Find where the given text appears and provide that cell's center as [x, y] coordinate. 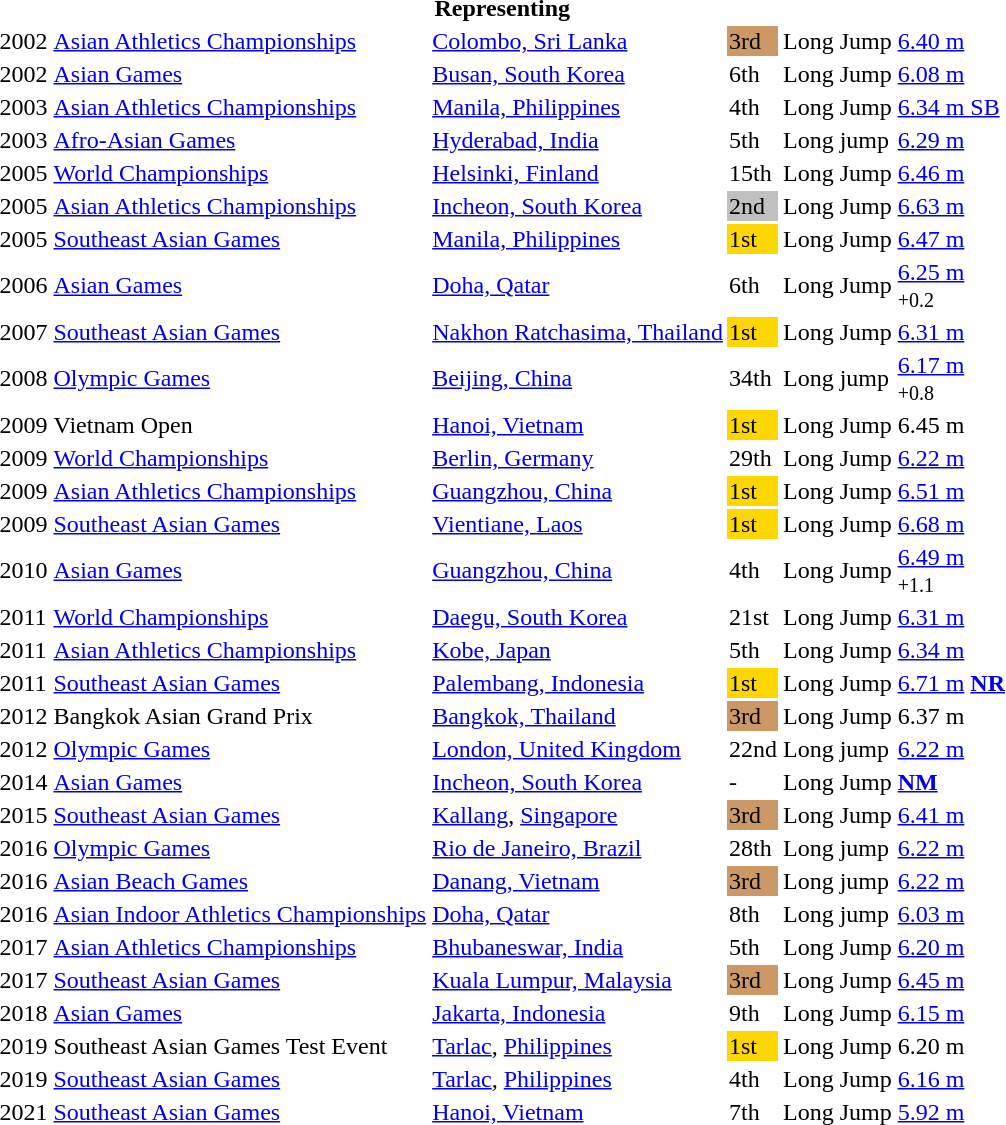
6.63 m [951, 206]
Kobe, Japan [578, 650]
6.47 m [951, 239]
Nakhon Ratchasima, Thailand [578, 332]
6.41 m [951, 815]
6.49 m+1.1 [951, 570]
NM [951, 782]
Busan, South Korea [578, 74]
6.16 m [951, 1079]
Hanoi, Vietnam [578, 425]
Bangkok Asian Grand Prix [240, 716]
Hyderabad, India [578, 140]
Beijing, China [578, 378]
6.25 m +0.2 [951, 286]
Afro-Asian Games [240, 140]
6.29 m [951, 140]
Southeast Asian Games Test Event [240, 1046]
6.37 m [951, 716]
Vientiane, Laos [578, 524]
Daegu, South Korea [578, 617]
6.34 m SB [951, 107]
Rio de Janeiro, Brazil [578, 848]
21st [752, 617]
6.17 m +0.8 [951, 378]
6.34 m [951, 650]
6.68 m [951, 524]
6.08 m [951, 74]
London, United Kingdom [578, 749]
6.15 m [951, 1013]
29th [752, 458]
22nd [752, 749]
28th [752, 848]
8th [752, 914]
Bhubaneswar, India [578, 947]
9th [752, 1013]
Colombo, Sri Lanka [578, 41]
Helsinki, Finland [578, 173]
Jakarta, Indonesia [578, 1013]
15th [752, 173]
Vietnam Open [240, 425]
6.71 m NR [951, 683]
6.03 m [951, 914]
Palembang, Indonesia [578, 683]
6.51 m [951, 491]
Kallang, Singapore [578, 815]
34th [752, 378]
2nd [752, 206]
6.40 m [951, 41]
Danang, Vietnam [578, 881]
Bangkok, Thailand [578, 716]
Asian Beach Games [240, 881]
Berlin, Germany [578, 458]
6.46 m [951, 173]
Kuala Lumpur, Malaysia [578, 980]
Asian Indoor Athletics Championships [240, 914]
- [752, 782]
